Scan for the cell matching the given text and deliver its (x, y) coordinate at center. 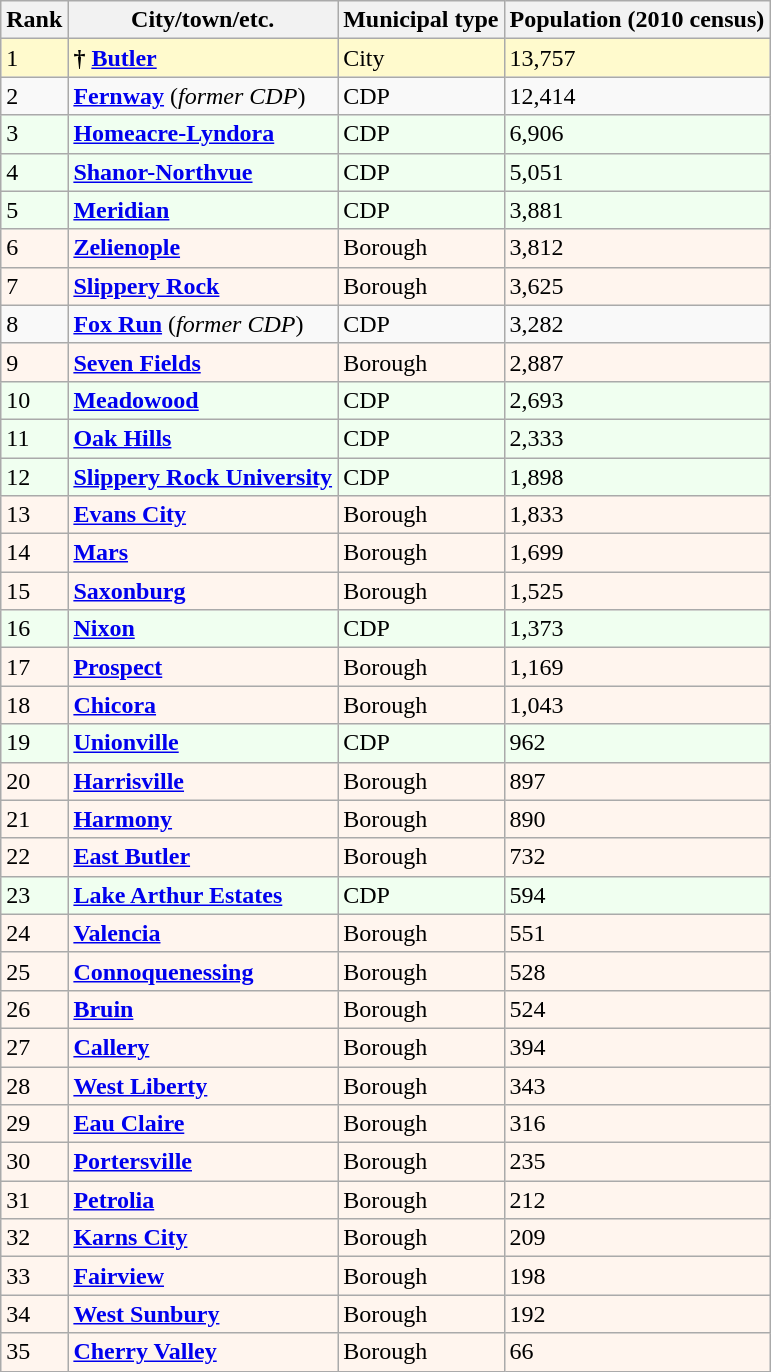
1,898 (637, 477)
66 (637, 1352)
26 (34, 1009)
Chicora (203, 705)
890 (637, 819)
Shanor-Northvue (203, 172)
1 (34, 58)
1,833 (637, 515)
34 (34, 1314)
2,887 (637, 362)
235 (637, 1162)
Lake Arthur Estates (203, 895)
City/town/etc. (203, 20)
316 (637, 1124)
343 (637, 1085)
2 (34, 96)
1,699 (637, 553)
3,625 (637, 286)
17 (34, 667)
30 (34, 1162)
City (421, 58)
Eau Claire (203, 1124)
Unionville (203, 743)
962 (637, 743)
31 (34, 1200)
Rank (34, 20)
27 (34, 1047)
20 (34, 781)
Fairview (203, 1276)
4 (34, 172)
1,043 (637, 705)
13,757 (637, 58)
10 (34, 400)
18 (34, 705)
528 (637, 971)
732 (637, 857)
Homeacre-Lyndora (203, 134)
Valencia (203, 933)
28 (34, 1085)
Slippery Rock University (203, 477)
Evans City (203, 515)
Harrisville (203, 781)
11 (34, 438)
2,333 (637, 438)
5 (34, 210)
Meridian (203, 210)
6 (34, 248)
3,812 (637, 248)
6,906 (637, 134)
3,881 (637, 210)
Harmony (203, 819)
Slippery Rock (203, 286)
Population (2010 census) (637, 20)
Zelienople (203, 248)
Saxonburg (203, 591)
Municipal type (421, 20)
16 (34, 629)
1,169 (637, 667)
West Liberty (203, 1085)
192 (637, 1314)
15 (34, 591)
14 (34, 553)
Bruin (203, 1009)
2,693 (637, 400)
Fox Run (former CDP) (203, 324)
3,282 (637, 324)
1,373 (637, 629)
23 (34, 895)
12 (34, 477)
209 (637, 1238)
† Butler (203, 58)
1,525 (637, 591)
Fernway (former CDP) (203, 96)
9 (34, 362)
7 (34, 286)
32 (34, 1238)
West Sunbury (203, 1314)
594 (637, 895)
22 (34, 857)
212 (637, 1200)
33 (34, 1276)
Nixon (203, 629)
29 (34, 1124)
Meadowood (203, 400)
Oak Hills (203, 438)
Seven Fields (203, 362)
8 (34, 324)
Prospect (203, 667)
12,414 (637, 96)
25 (34, 971)
13 (34, 515)
24 (34, 933)
35 (34, 1352)
East Butler (203, 857)
551 (637, 933)
Petrolia (203, 1200)
19 (34, 743)
3 (34, 134)
Portersville (203, 1162)
Connoquenessing (203, 971)
Karns City (203, 1238)
5,051 (637, 172)
21 (34, 819)
198 (637, 1276)
Mars (203, 553)
394 (637, 1047)
Callery (203, 1047)
524 (637, 1009)
897 (637, 781)
Cherry Valley (203, 1352)
